Output the [x, y] coordinate of the center of the cell containing the given text.  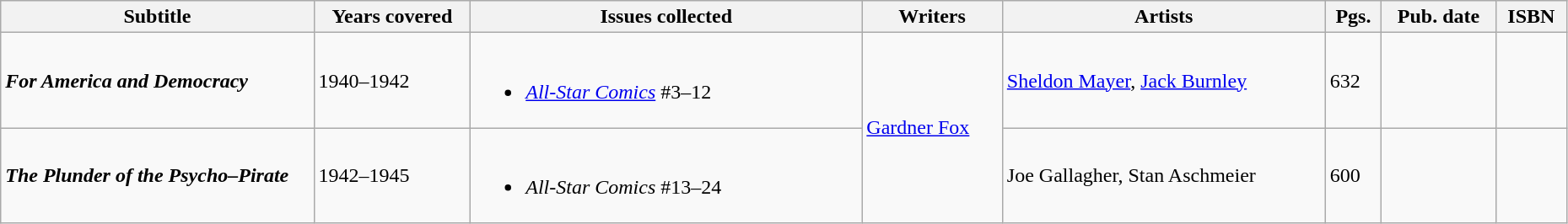
Pub. date [1439, 17]
Pgs. [1353, 17]
632 [1353, 81]
Sheldon Mayer, Jack Burnley [1164, 81]
All-Star Comics #3–12 [666, 81]
Issues collected [666, 17]
For America and Democracy [157, 81]
Artists [1164, 17]
All-Star Comics #13–24 [666, 175]
600 [1353, 175]
The Plunder of the Psycho–Pirate [157, 175]
ISBN [1531, 17]
1942–1945 [392, 175]
Years covered [392, 17]
Subtitle [157, 17]
Gardner Fox [932, 128]
Joe Gallagher, Stan Aschmeier [1164, 175]
1940–1942 [392, 81]
Writers [932, 17]
